Return the [X, Y] coordinate for the center point of the cell that contains the specified text.  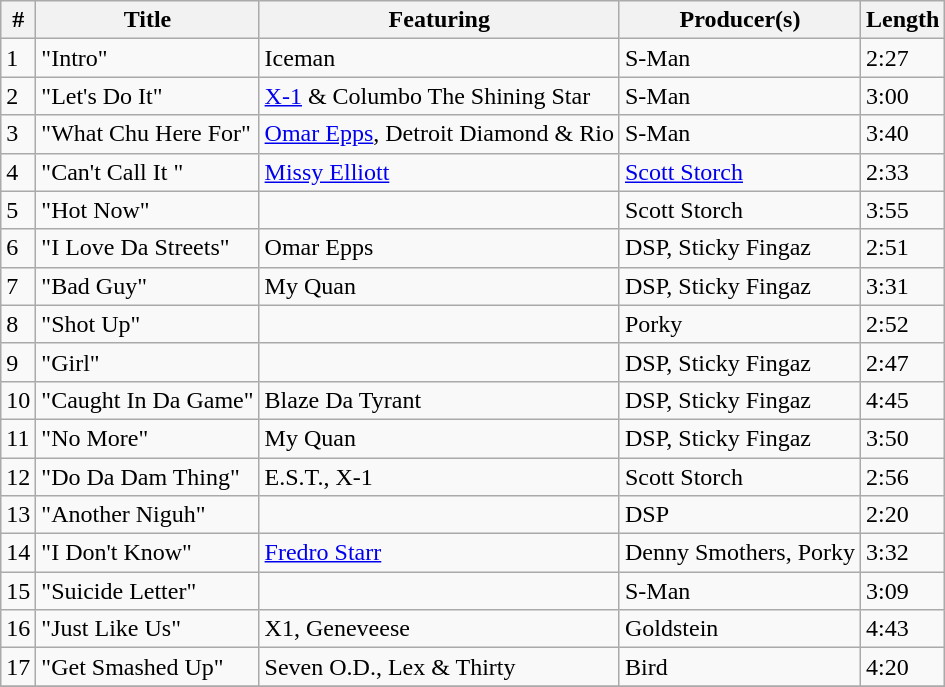
"What Chu Here For" [148, 134]
"Suicide Letter" [148, 591]
3:00 [903, 96]
15 [18, 591]
Denny Smothers, Porky [740, 553]
13 [18, 515]
X1, Geneveese [439, 629]
Bird [740, 667]
Goldstein [740, 629]
"Let's Do It" [148, 96]
"Can't Call It " [148, 172]
"I Love Da Streets" [148, 248]
4:43 [903, 629]
"I Don't Know" [148, 553]
E.S.T., X-1 [439, 477]
Missy Elliott [439, 172]
14 [18, 553]
2:20 [903, 515]
Producer(s) [740, 20]
2:56 [903, 477]
3:50 [903, 438]
2:52 [903, 324]
DSP [740, 515]
7 [18, 286]
Omar Epps [439, 248]
4:20 [903, 667]
10 [18, 400]
11 [18, 438]
2 [18, 96]
Fredro Starr [439, 553]
Featuring [439, 20]
2:33 [903, 172]
4:45 [903, 400]
"Hot Now" [148, 210]
"No More" [148, 438]
16 [18, 629]
Porky [740, 324]
8 [18, 324]
9 [18, 362]
"Another Niguh" [148, 515]
2:47 [903, 362]
"Do Da Dam Thing" [148, 477]
2:51 [903, 248]
1 [18, 58]
3:09 [903, 591]
X-1 & Columbo The Shining Star [439, 96]
"Bad Guy" [148, 286]
3:40 [903, 134]
3 [18, 134]
12 [18, 477]
"Girl" [148, 362]
Blaze Da Tyrant [439, 400]
6 [18, 248]
Omar Epps, Detroit Diamond & Rio [439, 134]
3:31 [903, 286]
3:55 [903, 210]
"Get Smashed Up" [148, 667]
4 [18, 172]
3:32 [903, 553]
5 [18, 210]
Title [148, 20]
# [18, 20]
Iceman [439, 58]
Seven O.D., Lex & Thirty [439, 667]
"Shot Up" [148, 324]
17 [18, 667]
Length [903, 20]
"Intro" [148, 58]
2:27 [903, 58]
"Just Like Us" [148, 629]
"Caught In Da Game" [148, 400]
